Determine the [x, y] coordinate at the center of the cell enclosing the given text.  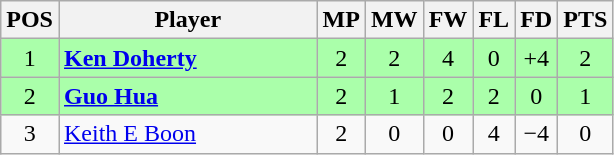
FW [448, 20]
PTS [586, 20]
Player [188, 20]
MP [341, 20]
Ken Doherty [188, 58]
Guo Hua [188, 96]
Keith E Boon [188, 134]
FD [536, 20]
MW [394, 20]
POS [30, 20]
+4 [536, 58]
3 [30, 134]
FL [494, 20]
−4 [536, 134]
